For the text-containing cell, return its midpoint in (x, y) coordinate format. 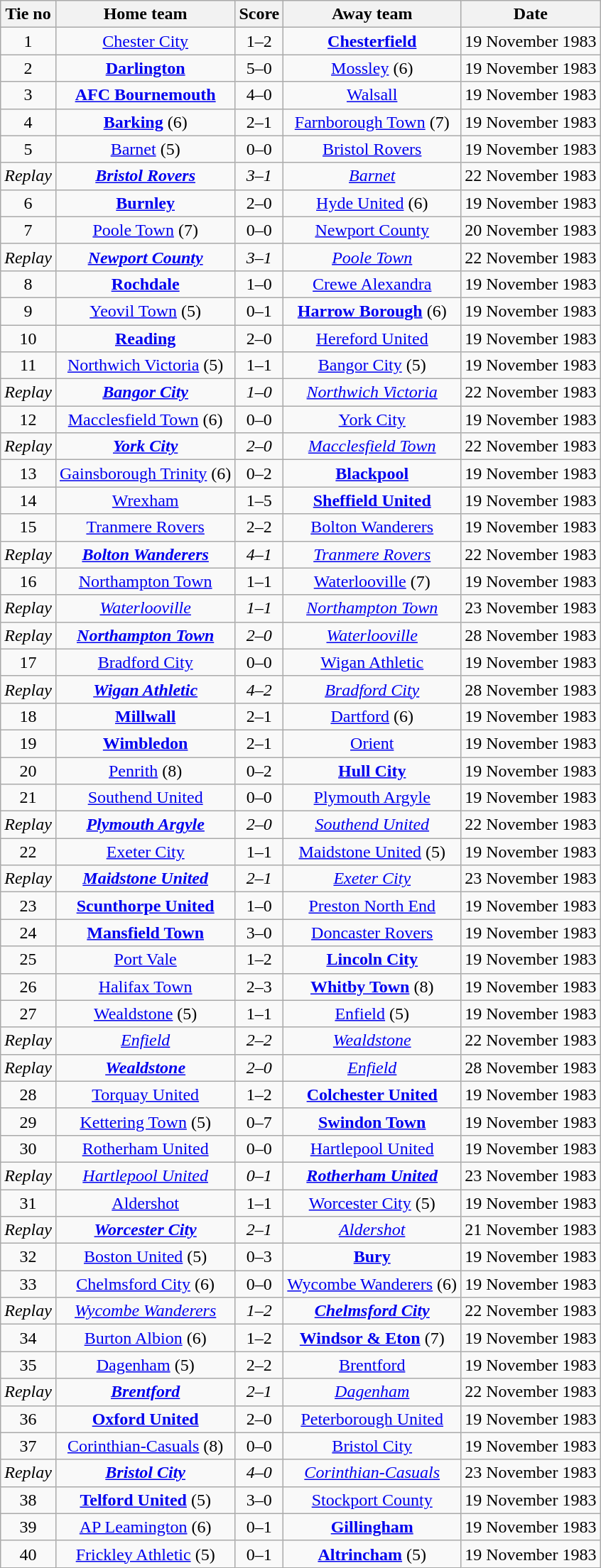
13 (28, 473)
25 (28, 960)
38 (28, 1500)
Barking (6) (145, 122)
Dagenham (372, 1392)
Reading (145, 339)
1 (28, 41)
23 (28, 906)
Burnley (145, 203)
35 (28, 1365)
Gillingham (372, 1527)
Home team (145, 14)
0–3 (259, 1257)
Hereford United (372, 339)
Barnet (372, 176)
Torquay United (145, 1095)
Blackpool (372, 473)
Chelmsford City (6) (145, 1284)
Preston North End (372, 906)
Hyde United (6) (372, 203)
15 (28, 527)
39 (28, 1527)
Bangor City (5) (372, 366)
Crewe Alexandra (372, 284)
6 (28, 203)
Halifax Town (145, 987)
Gainsborough Trinity (6) (145, 473)
20 November 1983 (531, 230)
Macclesfield Town (6) (145, 420)
Poole Town (372, 257)
34 (28, 1338)
Date (531, 14)
Oxford United (145, 1419)
Wycombe Wanderers (145, 1311)
3 (28, 95)
4 (28, 122)
Worcester City (5) (372, 1203)
Boston United (5) (145, 1257)
30 (28, 1148)
Rochdale (145, 284)
Colchester United (372, 1095)
Maidstone United (145, 879)
Mansfield Town (145, 933)
Wrexham (145, 500)
Enfield (5) (372, 1014)
Windsor & Eton (7) (372, 1338)
1–5 (259, 500)
Farnborough Town (7) (372, 122)
24 (28, 933)
2 (28, 68)
AFC Bournemouth (145, 95)
Barnet (5) (145, 149)
Bury (372, 1257)
21 November 1983 (531, 1230)
37 (28, 1446)
9 (28, 311)
31 (28, 1203)
18 (28, 716)
Harrow Borough (6) (372, 311)
4–1 (259, 554)
Scunthorpe United (145, 906)
2–3 (259, 987)
19 (28, 743)
Mossley (6) (372, 68)
Altrincham (5) (372, 1554)
Wimbledon (145, 743)
Bangor City (145, 393)
Chesterfield (372, 41)
Tie no (28, 14)
32 (28, 1257)
Northwich Victoria (5) (145, 366)
Corinthian-Casuals (8) (145, 1446)
7 (28, 230)
Burton Albion (6) (145, 1338)
14 (28, 500)
Kettering Town (5) (145, 1122)
Sheffield United (372, 500)
Worcester City (145, 1230)
Wycombe Wanderers (6) (372, 1284)
16 (28, 581)
Peterborough United (372, 1419)
0–7 (259, 1122)
Score (259, 14)
12 (28, 420)
Wealdstone (5) (145, 1014)
Waterlooville (7) (372, 581)
26 (28, 987)
Whitby Town (8) (372, 987)
Northwich Victoria (372, 393)
8 (28, 284)
Corinthian-Casuals (372, 1473)
Swindon Town (372, 1122)
20 (28, 770)
Doncaster Rovers (372, 933)
Macclesfield Town (372, 446)
Chelmsford City (372, 1311)
Dagenham (5) (145, 1365)
17 (28, 662)
Darlington (145, 68)
40 (28, 1554)
33 (28, 1284)
27 (28, 1014)
Stockport County (372, 1500)
Away team (372, 14)
Lincoln City (372, 960)
21 (28, 798)
Poole Town (7) (145, 230)
Telford United (5) (145, 1500)
10 (28, 339)
5–0 (259, 68)
Millwall (145, 716)
Maidstone United (5) (372, 852)
28 (28, 1095)
Hull City (372, 770)
36 (28, 1419)
Orient (372, 743)
22 (28, 852)
Dartford (6) (372, 716)
Frickley Athletic (5) (145, 1554)
Port Vale (145, 960)
29 (28, 1122)
11 (28, 366)
5 (28, 149)
Chester City (145, 41)
Yeovil Town (5) (145, 311)
AP Leamington (6) (145, 1527)
4–2 (259, 689)
Walsall (372, 95)
Penrith (8) (145, 770)
